For the text-containing cell, return its midpoint in [X, Y] coordinate format. 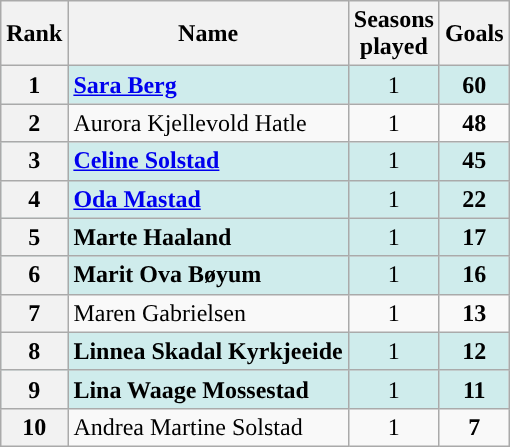
3 [34, 161]
11 [474, 389]
2 [34, 123]
Marte Haaland [208, 237]
45 [474, 161]
8 [34, 351]
Marit Ova Bøyum [208, 275]
17 [474, 237]
16 [474, 275]
6 [34, 275]
Linnea Skadal Kyrkjeeide [208, 351]
Name [208, 34]
9 [34, 389]
10 [34, 427]
Celine Solstad [208, 161]
Rank [34, 34]
13 [474, 313]
5 [34, 237]
60 [474, 85]
Aurora Kjellevold Hatle [208, 123]
Maren Gabrielsen [208, 313]
Sara Berg [208, 85]
12 [474, 351]
Seasonsplayed [394, 34]
22 [474, 199]
Andrea Martine Solstad [208, 427]
Lina Waage Mossestad [208, 389]
Goals [474, 34]
Oda Mastad [208, 199]
48 [474, 123]
4 [34, 199]
